Identify which cell holds the provided text, then report its (x, y) central coordinate. 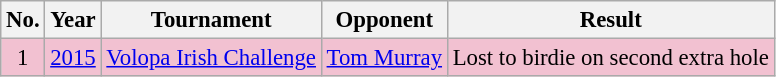
2015 (73, 58)
Tournament (211, 20)
Lost to birdie on second extra hole (610, 58)
Tom Murray (384, 58)
Opponent (384, 20)
Volopa Irish Challenge (211, 58)
Result (610, 20)
No. (23, 20)
1 (23, 58)
Year (73, 20)
